Output the (x, y) coordinate of the center of the cell containing the given text.  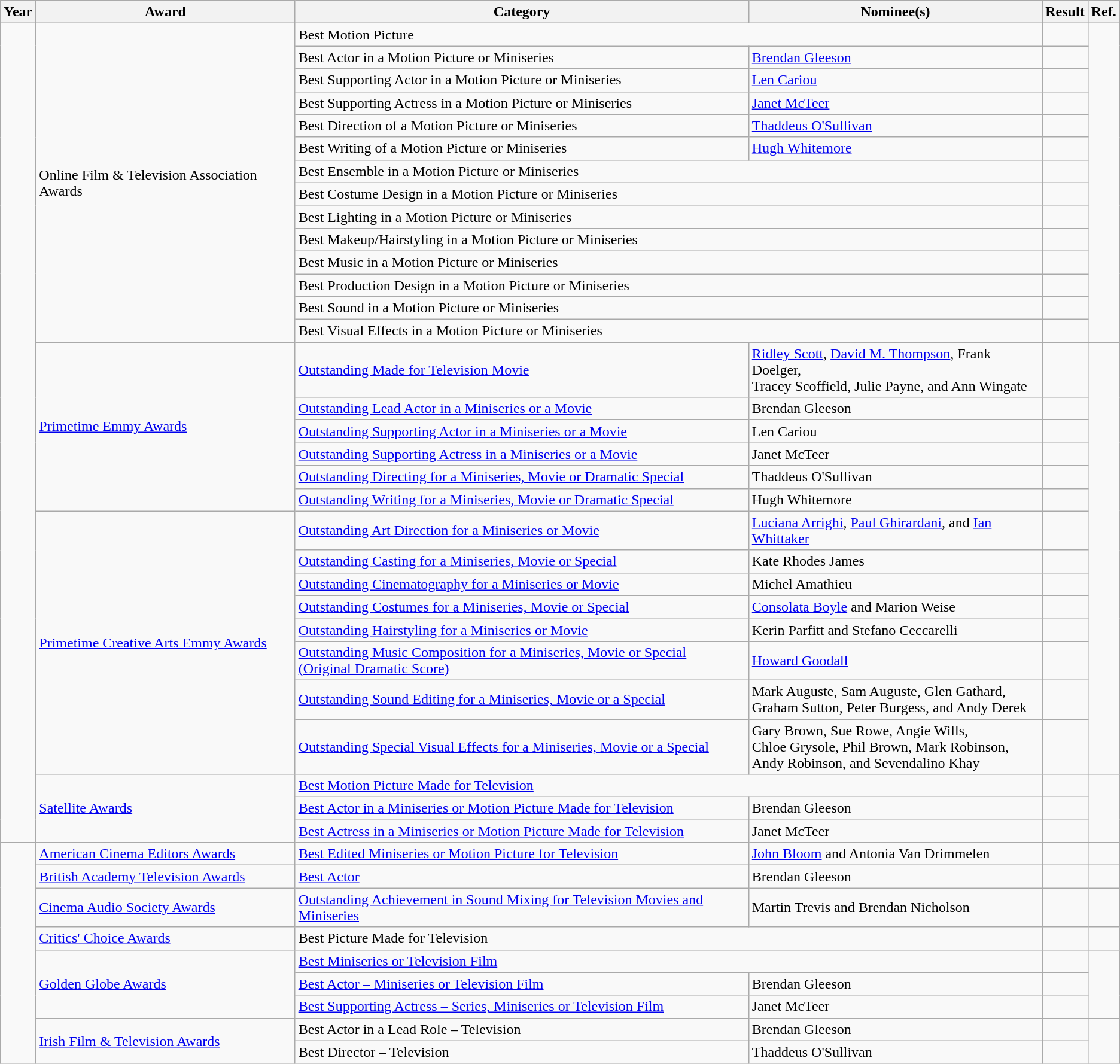
Outstanding Supporting Actress in a Miniseries or a Movie (522, 454)
Gary Brown, Sue Rowe, Angie Wills, Chloe Grysole, Phil Brown, Mark Robinson, Andy Robinson, and Sevendalino Khay (895, 747)
Best Supporting Actress in a Motion Picture or Miniseries (522, 103)
Best Sound in a Motion Picture or Miniseries (669, 308)
Best Edited Miniseries or Motion Picture for Television (522, 854)
Outstanding Lead Actor in a Miniseries or a Movie (522, 409)
Outstanding Supporting Actor in a Miniseries or a Movie (522, 431)
Best Actor – Miniseries or Television Film (522, 984)
Best Lighting in a Motion Picture or Miniseries (669, 217)
Best Makeup/Hairstyling in a Motion Picture or Miniseries (669, 239)
Outstanding Art Direction for a Miniseries or Movie (522, 530)
Kate Rhodes James (895, 561)
Howard Goodall (895, 661)
Primetime Creative Arts Emmy Awards (165, 643)
Best Writing of a Motion Picture or Miniseries (522, 148)
Nominee(s) (895, 12)
Best Visual Effects in a Motion Picture or Miniseries (669, 331)
John Bloom and Antonia Van Drimmelen (895, 854)
Outstanding Made for Television Movie (522, 370)
Primetime Emmy Awards (165, 427)
American Cinema Editors Awards (165, 854)
Best Supporting Actress – Series, Miniseries or Television Film (522, 1007)
Best Motion Picture (669, 35)
Best Costume Design in a Motion Picture or Miniseries (669, 194)
Best Ensemble in a Motion Picture or Miniseries (669, 171)
Kerin Parfitt and Stefano Ceccarelli (895, 630)
Michel Amathieu (895, 584)
Best Actor in a Miniseries or Motion Picture Made for Television (522, 808)
Best Actor in a Motion Picture or Miniseries (522, 57)
Outstanding Costumes for a Miniseries, Movie or Special (522, 607)
Best Motion Picture Made for Television (669, 786)
Outstanding Achievement in Sound Mixing for Television Movies and Miniseries (522, 907)
Best Production Design in a Motion Picture or Miniseries (669, 285)
Award (165, 12)
Best Actor in a Lead Role – Television (522, 1029)
Best Picture Made for Television (669, 938)
Outstanding Cinematography for a Miniseries or Movie (522, 584)
Consolata Boyle and Marion Weise (895, 607)
Best Actor (522, 877)
Best Music in a Motion Picture or Miniseries (669, 262)
Outstanding Casting for a Miniseries, Movie or Special (522, 561)
Mark Auguste, Sam Auguste, Glen Gathard, Graham Sutton, Peter Burgess, and Andy Derek (895, 699)
Satellite Awards (165, 808)
Category (522, 12)
Result (1065, 12)
Best Miniseries or Television Film (669, 961)
Critics' Choice Awards (165, 938)
Ridley Scott, David M. Thompson, Frank Doelger, Tracey Scoffield, Julie Payne, and Ann Wingate (895, 370)
Best Actress in a Miniseries or Motion Picture Made for Television (522, 831)
Outstanding Special Visual Effects for a Miniseries, Movie or a Special (522, 747)
Best Direction of a Motion Picture or Miniseries (522, 126)
Outstanding Sound Editing for a Miniseries, Movie or a Special (522, 699)
Best Director – Television (522, 1052)
Luciana Arrighi, Paul Ghirardani, and Ian Whittaker (895, 530)
Outstanding Hairstyling for a Miniseries or Movie (522, 630)
Outstanding Writing for a Miniseries, Movie or Dramatic Special (522, 500)
Irish Film & Television Awards (165, 1041)
Outstanding Music Composition for a Miniseries, Movie or Special (Original Dramatic Score) (522, 661)
Martin Trevis and Brendan Nicholson (895, 907)
Best Supporting Actor in a Motion Picture or Miniseries (522, 80)
Golden Globe Awards (165, 984)
Outstanding Directing for a Miniseries, Movie or Dramatic Special (522, 477)
Cinema Audio Society Awards (165, 907)
Ref. (1103, 12)
Year (18, 12)
British Academy Television Awards (165, 877)
Online Film & Television Association Awards (165, 183)
